Detect which cell encompasses the target text, then output its [X, Y] center coordinate. 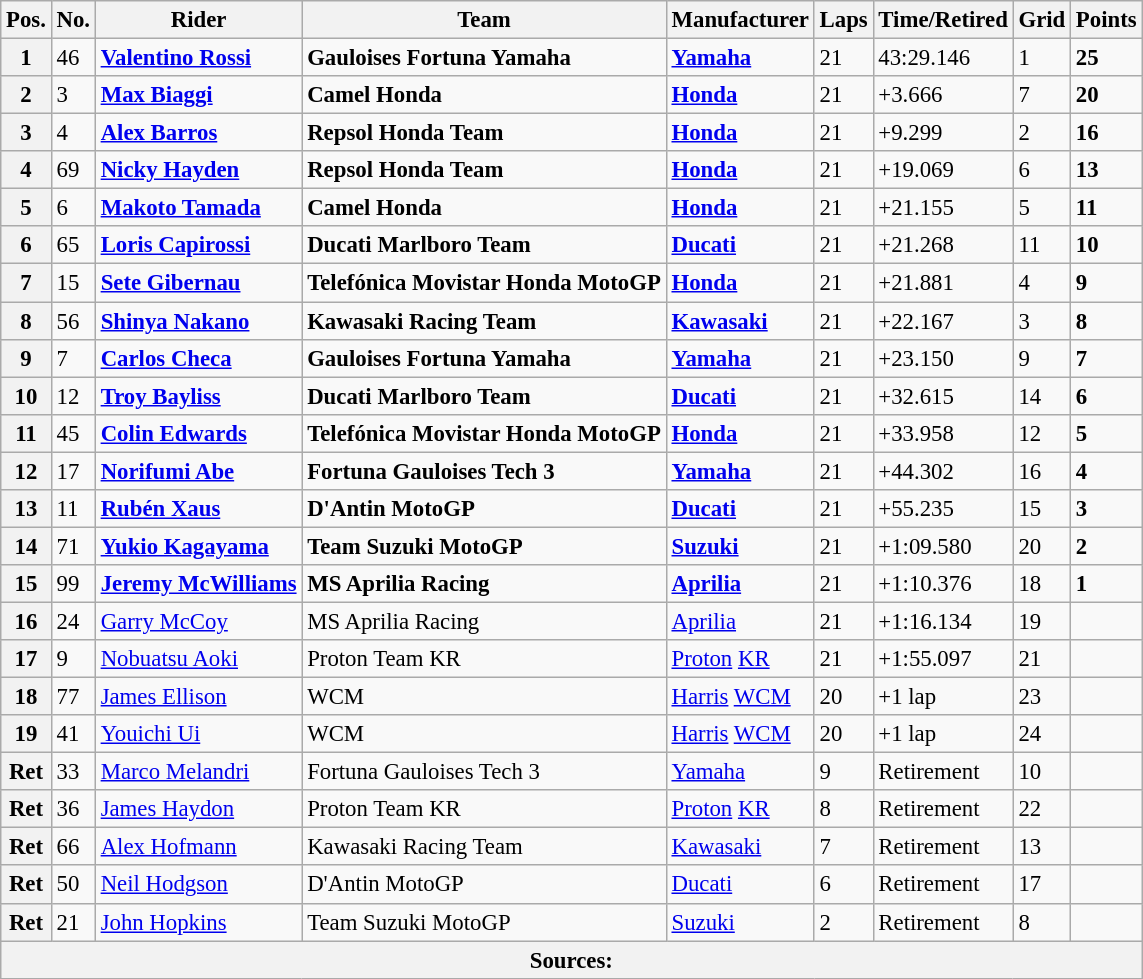
Rider [198, 20]
+3.666 [943, 95]
+21.155 [943, 208]
Norifumi Abe [198, 471]
Rubén Xaus [198, 509]
Loris Capirossi [198, 245]
Yukio Kagayama [198, 546]
+9.299 [943, 133]
Jeremy McWilliams [198, 584]
23 [1042, 697]
John Hopkins [198, 922]
+44.302 [943, 471]
99 [73, 584]
Garry McCoy [198, 621]
Colin Edwards [198, 433]
33 [73, 772]
Nobuatsu Aoki [198, 659]
Alex Hofmann [198, 847]
Nicky Hayden [198, 170]
Troy Bayliss [198, 396]
Sources: [572, 960]
+33.958 [943, 433]
Sete Gibernau [198, 283]
+19.069 [943, 170]
Neil Hodgson [198, 885]
James Haydon [198, 809]
Laps [844, 20]
Max Biaggi [198, 95]
Carlos Checa [198, 358]
Pos. [26, 20]
69 [73, 170]
77 [73, 697]
Marco Melandri [198, 772]
Grid [1042, 20]
43:29.146 [943, 58]
Team [484, 20]
71 [73, 546]
+21.268 [943, 245]
Time/Retired [943, 20]
+32.615 [943, 396]
45 [73, 433]
36 [73, 809]
41 [73, 734]
James Ellison [198, 697]
+1:09.580 [943, 546]
+1:10.376 [943, 584]
+21.881 [943, 283]
Youichi Ui [198, 734]
Valentino Rossi [198, 58]
25 [1106, 58]
Alex Barros [198, 133]
Points [1106, 20]
+55.235 [943, 509]
56 [73, 321]
Makoto Tamada [198, 208]
+1:55.097 [943, 659]
65 [73, 245]
Manufacturer [740, 20]
+22.167 [943, 321]
50 [73, 885]
46 [73, 58]
22 [1042, 809]
+1:16.134 [943, 621]
No. [73, 20]
Shinya Nakano [198, 321]
+23.150 [943, 358]
66 [73, 847]
